Extract the [x, y] coordinate from the center of the cell holding the provided text.  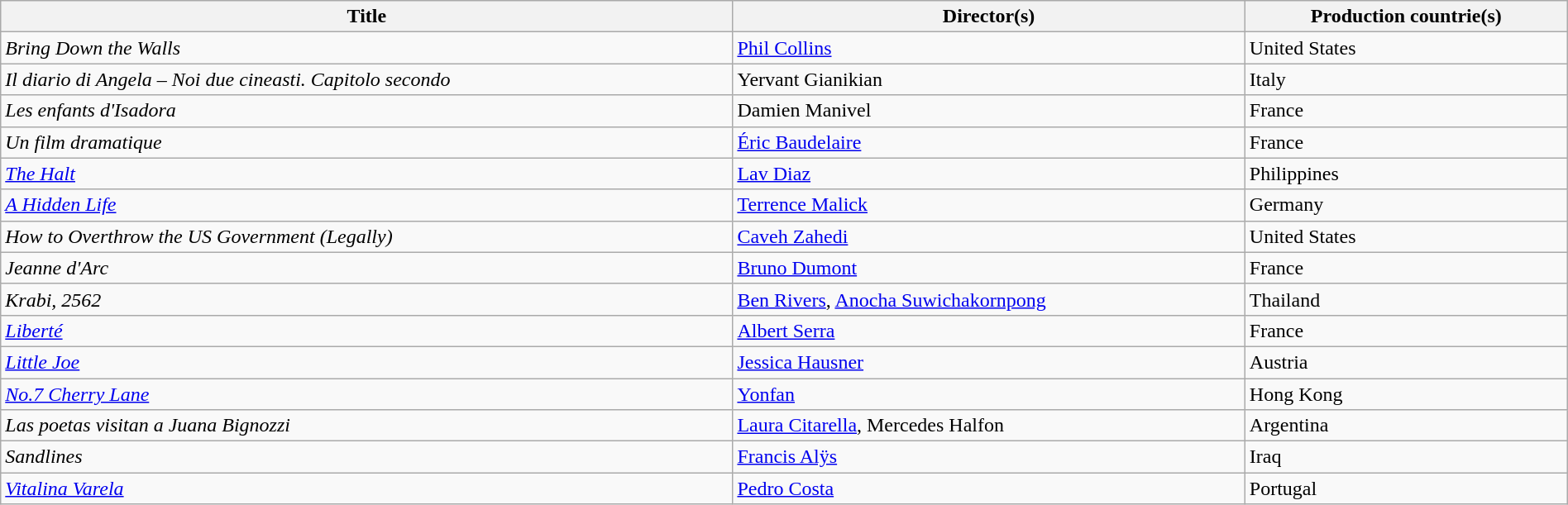
Damien Manivel [989, 111]
Iraq [1406, 457]
Liberté [367, 331]
Phil Collins [989, 48]
The Halt [367, 174]
Pedro Costa [989, 488]
No.7 Cherry Lane [367, 394]
Argentina [1406, 426]
Vitalina Varela [367, 488]
Director(s) [989, 17]
Germany [1406, 205]
Albert Serra [989, 331]
Laura Citarella, Mercedes Halfon [989, 426]
Un film dramatique [367, 142]
Sandlines [367, 457]
Las poetas visitan a Juana Bignozzi [367, 426]
Les enfants d'Isadora [367, 111]
A Hidden Life [367, 205]
Éric Baudelaire [989, 142]
Yonfan [989, 394]
Bring Down the Walls [367, 48]
Austria [1406, 362]
Jessica Hausner [989, 362]
Title [367, 17]
Jeanne d'Arc [367, 268]
Francis Alÿs [989, 457]
Portugal [1406, 488]
Terrence Malick [989, 205]
Caveh Zahedi [989, 236]
How to Overthrow the US Government (Legally) [367, 236]
Hong Kong [1406, 394]
Little Joe [367, 362]
Il diario di Angela – Noi due cineasti. Capitolo secondo [367, 79]
Italy [1406, 79]
Production countrie(s) [1406, 17]
Bruno Dumont [989, 268]
Philippines [1406, 174]
Yervant Gianikian [989, 79]
Thailand [1406, 299]
Ben Rivers, Anocha Suwichakornpong [989, 299]
Krabi, 2562 [367, 299]
Lav Diaz [989, 174]
